Pinpoint the cell where the given text exists, returning its [X, Y] midpoint coordinate. 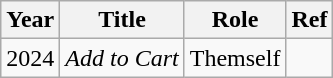
Year [30, 20]
2024 [30, 58]
Title [122, 20]
Add to Cart [122, 58]
Ref [310, 20]
Themself [235, 58]
Role [235, 20]
